Capture the cell that displays the provided text and extract its [X, Y] central coordinate. 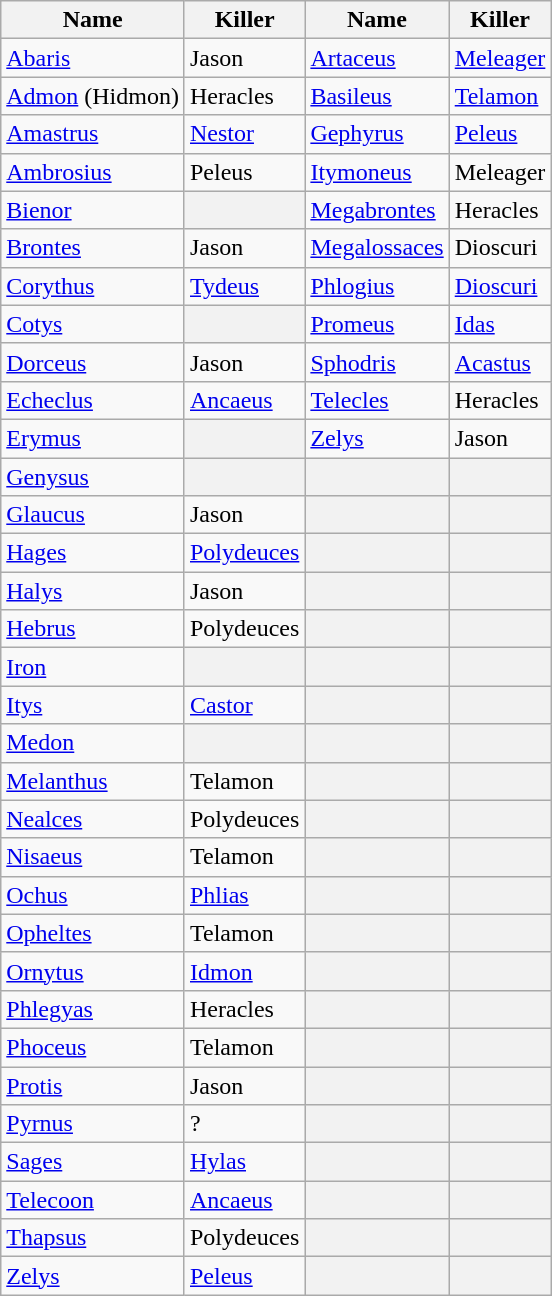
Cotys [93, 324]
Promeus [377, 324]
Melanthus [93, 781]
Telecles [377, 400]
Pyrnus [93, 1124]
Nestor [244, 134]
Admon (Hidmon) [93, 96]
Megabrontes [377, 210]
? [244, 1124]
Thapsus [93, 1238]
Telecoon [93, 1200]
Ambrosius [93, 172]
Megalossaces [377, 248]
Glaucus [93, 515]
Hages [93, 553]
Gephyrus [377, 134]
Phlegyas [93, 1009]
Acastus [500, 362]
Iron [93, 667]
Idas [500, 324]
Hylas [244, 1162]
Basileus [377, 96]
Tydeus [244, 286]
Ornytus [93, 971]
Dorceus [93, 362]
Corythus [93, 286]
Protis [93, 1085]
Sages [93, 1162]
Artaceus [377, 58]
Echeclus [93, 400]
Nisaeus [93, 857]
Amastrus [93, 134]
Nealces [93, 819]
Erymus [93, 438]
Medon [93, 743]
Idmon [244, 971]
Halys [93, 591]
Phlogius [377, 286]
Phoceus [93, 1047]
Itymoneus [377, 172]
Ochus [93, 895]
Bienor [93, 210]
Brontes [93, 248]
Hebrus [93, 629]
Genysus [93, 477]
Abaris [93, 58]
Phlias [244, 895]
Itys [93, 705]
Sphodris [377, 362]
Opheltes [93, 933]
Castor [244, 705]
